Scan for the cell matching the given text and deliver its (x, y) coordinate at center. 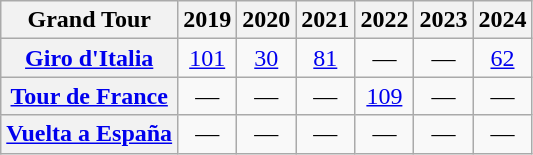
101 (208, 58)
2023 (444, 20)
62 (502, 58)
Grand Tour (90, 20)
Vuelta a España (90, 134)
81 (326, 58)
2024 (502, 20)
Giro d'Italia (90, 58)
2020 (266, 20)
2021 (326, 20)
109 (384, 96)
30 (266, 58)
2019 (208, 20)
2022 (384, 20)
Tour de France (90, 96)
